From the cell containing the given text, extract its center point as [x, y] coordinate. 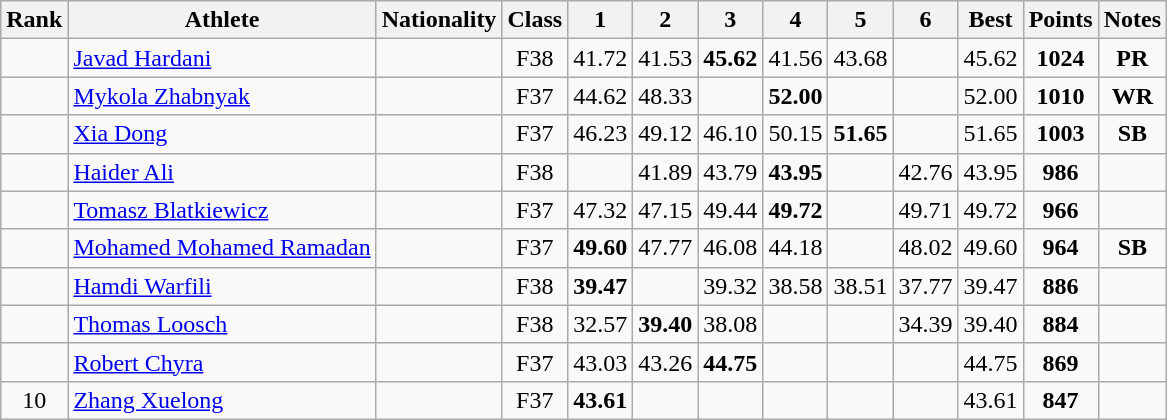
986 [1060, 172]
3 [730, 20]
Javad Hardani [222, 58]
32.57 [600, 324]
10 [34, 400]
44.62 [600, 96]
47.15 [666, 210]
49.12 [666, 134]
39.32 [730, 286]
Mykola Zhabnyak [222, 96]
44.18 [796, 248]
847 [1060, 400]
Points [1060, 20]
46.08 [730, 248]
Mohamed Mohamed Ramadan [222, 248]
869 [1060, 362]
46.23 [600, 134]
49.44 [730, 210]
50.15 [796, 134]
Nationality [439, 20]
884 [1060, 324]
48.02 [926, 248]
6 [926, 20]
886 [1060, 286]
964 [1060, 248]
41.53 [666, 58]
43.03 [600, 362]
4 [796, 20]
Robert Chyra [222, 362]
1003 [1060, 134]
Class [535, 20]
2 [666, 20]
1010 [1060, 96]
Haider Ali [222, 172]
Zhang Xuelong [222, 400]
Hamdi Warfili [222, 286]
43.26 [666, 362]
37.77 [926, 286]
Xia Dong [222, 134]
42.76 [926, 172]
Tomasz Blatkiewicz [222, 210]
43.68 [860, 58]
46.10 [730, 134]
47.32 [600, 210]
34.39 [926, 324]
49.71 [926, 210]
41.56 [796, 58]
38.51 [860, 286]
WR [1132, 96]
Thomas Loosch [222, 324]
41.72 [600, 58]
41.89 [666, 172]
Rank [34, 20]
1 [600, 20]
43.79 [730, 172]
38.58 [796, 286]
Best [990, 20]
1024 [1060, 58]
Notes [1132, 20]
47.77 [666, 248]
Athlete [222, 20]
PR [1132, 58]
5 [860, 20]
48.33 [666, 96]
966 [1060, 210]
38.08 [730, 324]
